Capture the cell that displays the provided text and extract its [x, y] central coordinate. 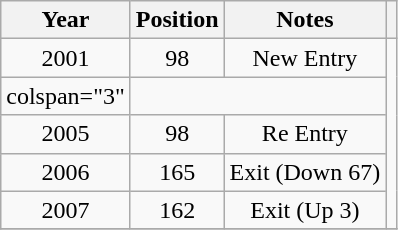
2007 [66, 210]
Year [66, 20]
colspan="3" [66, 96]
Exit (Up 3) [305, 210]
2001 [66, 58]
Re Entry [305, 134]
Exit (Down 67) [305, 172]
2006 [66, 172]
162 [177, 210]
Notes [305, 20]
2005 [66, 134]
New Entry [305, 58]
Position [177, 20]
165 [177, 172]
